Extract the (X, Y) coordinate from the center of the cell holding the provided text.  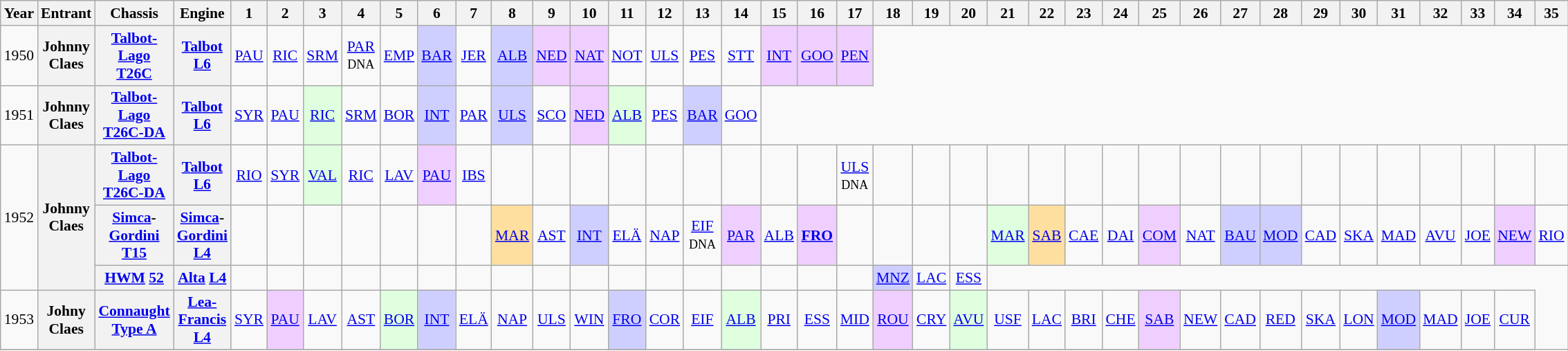
9 (551, 13)
7 (474, 13)
13 (703, 13)
Alta L4 (202, 278)
NOT (627, 55)
VAL (322, 176)
1952 (19, 217)
30 (1358, 13)
PEN (855, 55)
JER (474, 55)
MNZ (893, 278)
Simca-Gordini L4 (202, 235)
29 (1321, 13)
CUR (1515, 320)
STT (741, 55)
Entrant (66, 13)
12 (665, 13)
14 (741, 13)
EIFDNA (703, 235)
3 (322, 13)
ROU (893, 320)
8 (512, 13)
22 (1047, 13)
4 (361, 13)
24 (1120, 13)
PRI (779, 320)
EIF (703, 320)
Chassis (134, 13)
Talbot-Lago T26C (134, 55)
2 (285, 13)
IBS (474, 176)
11 (627, 13)
20 (968, 13)
26 (1201, 13)
17 (855, 13)
CHE (1120, 320)
Connaught Type A (134, 320)
6 (437, 13)
Engine (202, 13)
SCO (551, 115)
5 (400, 13)
1953 (19, 320)
Year (19, 13)
LON (1358, 320)
COR (665, 320)
32 (1440, 13)
CRY (931, 320)
28 (1281, 13)
10 (589, 13)
MID (855, 320)
Johny Claes (66, 320)
USF (1007, 320)
1951 (19, 115)
33 (1477, 13)
16 (818, 13)
25 (1159, 13)
1950 (19, 55)
Lea-Francis L4 (202, 320)
18 (893, 13)
ULSDNA (855, 176)
27 (1240, 13)
35 (1551, 13)
PARDNA (361, 55)
1 (249, 13)
COM (1159, 235)
34 (1515, 13)
HWM 52 (134, 278)
DAI (1120, 235)
WIN (589, 320)
19 (931, 13)
15 (779, 13)
BRI (1083, 320)
CAE (1083, 235)
BAU (1240, 235)
21 (1007, 13)
Simca-Gordini T15 (134, 235)
RED (1281, 320)
31 (1399, 13)
23 (1083, 13)
EMP (400, 55)
